Capture the cell that displays the provided text and extract its [X, Y] central coordinate. 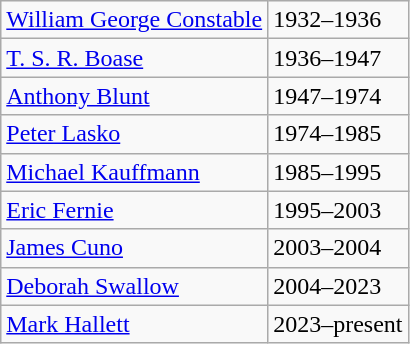
2003–2004 [338, 248]
2004–2023 [338, 286]
1947–1974 [338, 96]
1985–1995 [338, 172]
1932–1936 [338, 20]
Michael Kauffmann [134, 172]
William George Constable [134, 20]
1974–1985 [338, 134]
James Cuno [134, 248]
1936–1947 [338, 58]
1995–2003 [338, 210]
Deborah Swallow [134, 286]
T. S. R. Boase [134, 58]
Mark Hallett [134, 324]
2023–present [338, 324]
Anthony Blunt [134, 96]
Eric Fernie [134, 210]
Peter Lasko [134, 134]
